Find where the given text appears and provide that cell's center as [X, Y] coordinate. 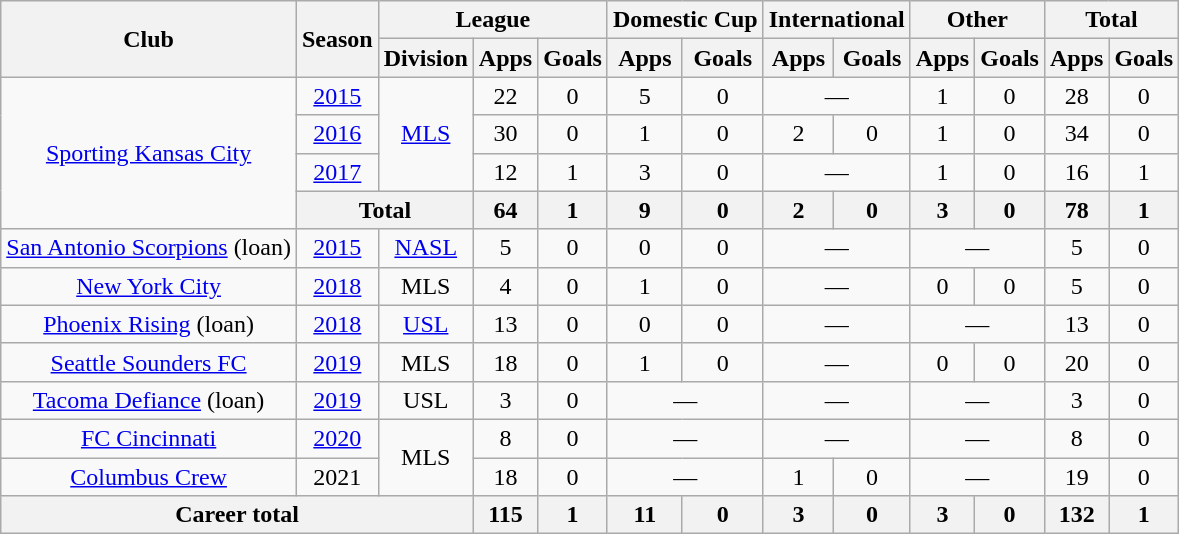
Season [337, 39]
New York City [149, 286]
16 [1076, 172]
4 [505, 286]
Other [977, 20]
64 [505, 210]
132 [1076, 515]
30 [505, 134]
San Antonio Scorpions (loan) [149, 248]
78 [1076, 210]
9 [644, 210]
34 [1076, 134]
12 [505, 172]
NASL [426, 248]
28 [1076, 96]
International [836, 20]
Seattle Sounders FC [149, 362]
22 [505, 96]
19 [1076, 477]
Columbus Crew [149, 477]
2016 [337, 134]
Career total [238, 515]
League [492, 20]
FC Cincinnati [149, 438]
2020 [337, 438]
20 [1076, 362]
11 [644, 515]
Division [426, 58]
Domestic Cup [685, 20]
Sporting Kansas City [149, 153]
Club [149, 39]
115 [505, 515]
Phoenix Rising (loan) [149, 324]
2021 [337, 477]
Tacoma Defiance (loan) [149, 400]
2017 [337, 172]
